Identify which cell holds the provided text, then report its (x, y) central coordinate. 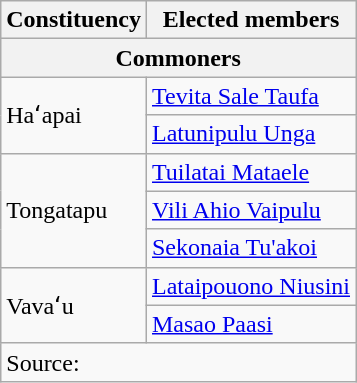
Vavaʻu (74, 305)
Constituency (74, 20)
Tongatapu (74, 210)
Vili Ahio Vaipulu (250, 210)
Source: (178, 362)
Sekonaia Tu'akoi (250, 248)
Masao Paasi (250, 324)
Haʻapai (74, 115)
Tuilatai Mataele (250, 172)
Latunipulu Unga (250, 134)
Commoners (178, 58)
Lataipouono Niusini (250, 286)
Tevita Sale Taufa (250, 96)
Elected members (250, 20)
